Output the (X, Y) coordinate of the center of the cell containing the given text.  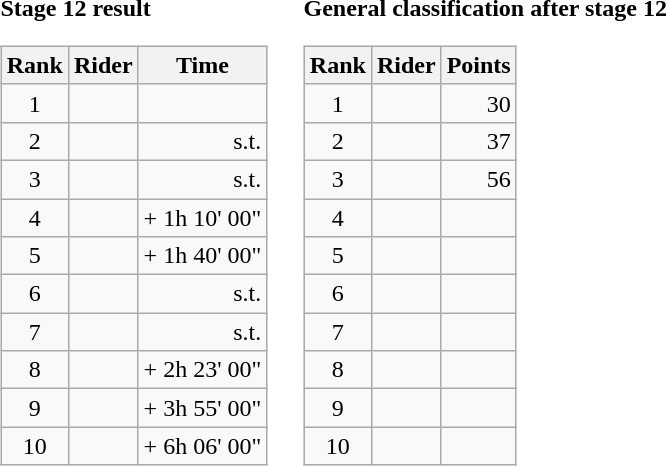
56 (478, 179)
Points (478, 65)
37 (478, 141)
+ 3h 55' 00" (202, 408)
+ 1h 40' 00" (202, 256)
+ 2h 23' 00" (202, 370)
+ 1h 10' 00" (202, 217)
30 (478, 103)
Time (202, 65)
+ 6h 06' 00" (202, 446)
